Capture the cell that displays the provided text and extract its [X, Y] central coordinate. 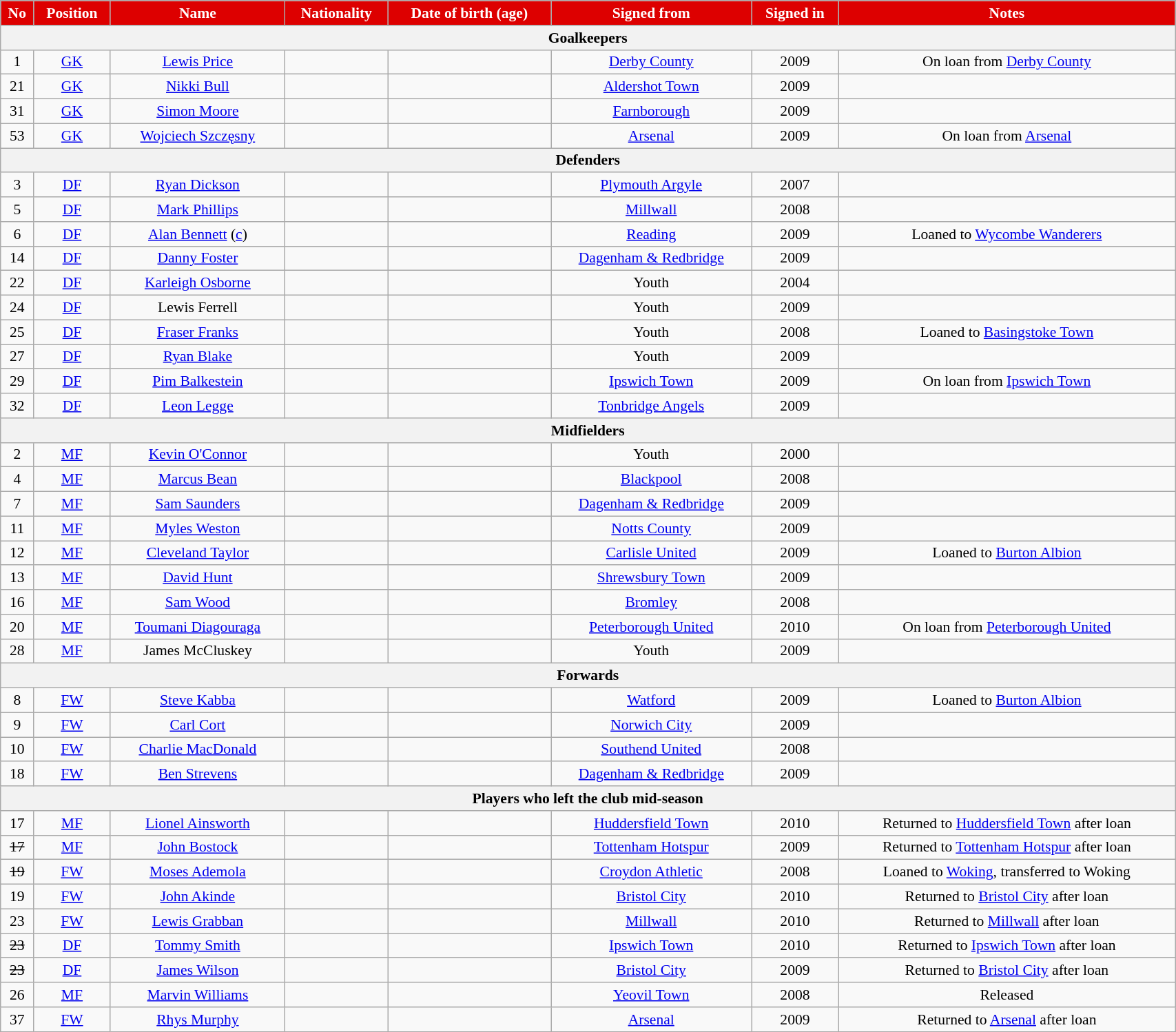
18 [17, 774]
29 [17, 382]
Alan Bennett (c) [198, 234]
Danny Foster [198, 258]
Peterborough United [652, 627]
Plymouth Argyle [652, 185]
13 [17, 578]
Bromley [652, 602]
9 [17, 725]
53 [17, 136]
Nationality [336, 13]
21 [17, 87]
7 [17, 504]
James McCluskey [198, 651]
37 [17, 1020]
Mark Phillips [198, 209]
Returned to Millwall after loan [1007, 921]
Charlie MacDonald [198, 750]
On loan from Arsenal [1007, 136]
Croydon Athletic [652, 872]
Sam Saunders [198, 504]
Aldershot Town [652, 87]
8 [17, 701]
Leon Legge [198, 406]
James Wilson [198, 971]
3 [17, 185]
11 [17, 528]
6 [17, 234]
Forwards [588, 676]
Returned to Arsenal after loan [1007, 1020]
Norwich City [652, 725]
Returned to Ipswich Town after loan [1007, 946]
Goalkeepers [588, 38]
Ben Strevens [198, 774]
No [17, 13]
Lewis Grabban [198, 921]
Carlisle United [652, 553]
2000 [795, 455]
Lionel Ainsworth [198, 823]
Midfielders [588, 431]
Derby County [652, 62]
Wojciech Szczęsny [198, 136]
25 [17, 332]
20 [17, 627]
24 [17, 308]
Nikki Bull [198, 87]
Myles Weston [198, 528]
On loan from Peterborough United [1007, 627]
Date of birth (age) [470, 13]
On loan from Derby County [1007, 62]
Tottenham Hotspur [652, 847]
On loan from Ipswich Town [1007, 382]
Returned to Tottenham Hotspur after loan [1007, 847]
27 [17, 357]
Notts County [652, 528]
Rhys Murphy [198, 1020]
Position [72, 13]
Shrewsbury Town [652, 578]
10 [17, 750]
Toumani Diagouraga [198, 627]
4 [17, 479]
Marvin Williams [198, 995]
Loaned to Basingstoke Town [1007, 332]
John Bostock [198, 847]
2007 [795, 185]
Huddersfield Town [652, 823]
Sam Wood [198, 602]
31 [17, 112]
Moses Ademola [198, 872]
Pim Balkestein [198, 382]
John Akinde [198, 897]
Defenders [588, 161]
Kevin O'Connor [198, 455]
2 [17, 455]
Blackpool [652, 479]
Loaned to Woking, transferred to Woking [1007, 872]
Released [1007, 995]
David Hunt [198, 578]
22 [17, 283]
Marcus Bean [198, 479]
Signed in [795, 13]
Ryan Dickson [198, 185]
Fraser Franks [198, 332]
Karleigh Osborne [198, 283]
Lewis Ferrell [198, 308]
14 [17, 258]
Name [198, 13]
2004 [795, 283]
Carl Cort [198, 725]
Players who left the club mid-season [588, 798]
Notes [1007, 13]
Tommy Smith [198, 946]
Yeovil Town [652, 995]
12 [17, 553]
1 [17, 62]
Southend United [652, 750]
Cleveland Taylor [198, 553]
5 [17, 209]
Lewis Price [198, 62]
Tonbridge Angels [652, 406]
16 [17, 602]
32 [17, 406]
Signed from [652, 13]
Steve Kabba [198, 701]
Farnborough [652, 112]
Reading [652, 234]
Ryan Blake [198, 357]
28 [17, 651]
Watford [652, 701]
Loaned to Wycombe Wanderers [1007, 234]
Returned to Huddersfield Town after loan [1007, 823]
Simon Moore [198, 112]
26 [17, 995]
